Determine the (X, Y) coordinate at the center of the cell enclosing the given text.  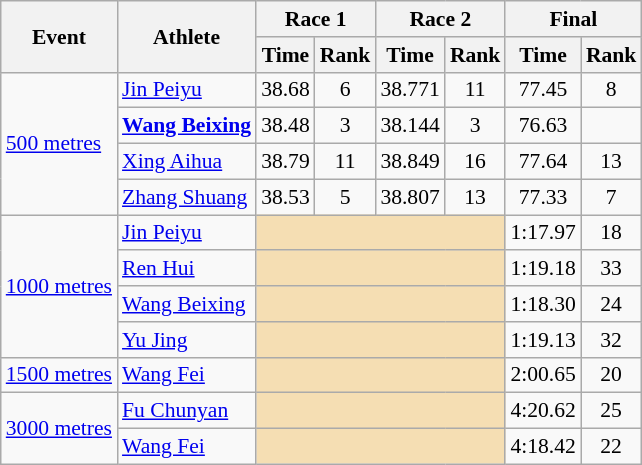
6 (346, 90)
18 (612, 233)
1:17.97 (542, 233)
16 (476, 162)
Yu Jing (186, 340)
Event (59, 36)
2:00.65 (542, 375)
Race 1 (316, 19)
Final (573, 19)
Race 2 (440, 19)
5 (346, 197)
38.144 (410, 126)
77.64 (542, 162)
38.48 (286, 126)
Ren Hui (186, 269)
77.33 (542, 197)
4:18.42 (542, 447)
500 metres (59, 143)
38.807 (410, 197)
Zhang Shuang (186, 197)
38.771 (410, 90)
76.63 (542, 126)
24 (612, 304)
38.68 (286, 90)
1500 metres (59, 375)
1:18.30 (542, 304)
8 (612, 90)
1:19.18 (542, 269)
25 (612, 411)
38.849 (410, 162)
38.79 (286, 162)
Fu Chunyan (186, 411)
22 (612, 447)
38.53 (286, 197)
1:19.13 (542, 340)
1000 metres (59, 286)
3000 metres (59, 428)
77.45 (542, 90)
32 (612, 340)
7 (612, 197)
Athlete (186, 36)
20 (612, 375)
Xing Aihua (186, 162)
33 (612, 269)
4:20.62 (542, 411)
